For the text-containing cell, return its midpoint in [x, y] coordinate format. 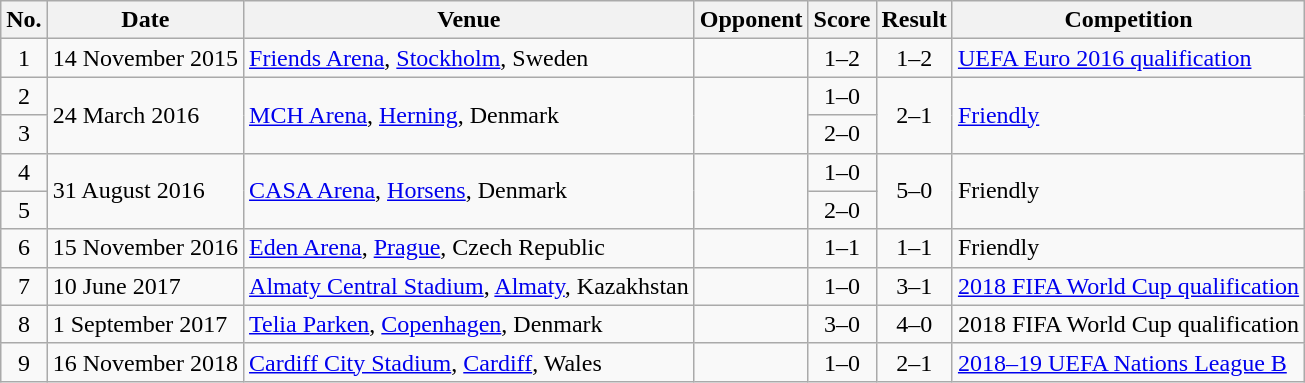
Almaty Central Stadium, Almaty, Kazakhstan [470, 286]
3–0 [842, 324]
31 August 2016 [145, 191]
5 [24, 210]
24 March 2016 [145, 115]
MCH Arena, Herning, Denmark [470, 115]
14 November 2015 [145, 58]
4–0 [914, 324]
3 [24, 134]
8 [24, 324]
CASA Arena, Horsens, Denmark [470, 191]
Opponent [751, 20]
2018–19 UEFA Nations League B [1128, 362]
16 November 2018 [145, 362]
Competition [1128, 20]
6 [24, 248]
4 [24, 172]
7 [24, 286]
No. [24, 20]
Result [914, 20]
10 June 2017 [145, 286]
Telia Parken, Copenhagen, Denmark [470, 324]
Score [842, 20]
3–1 [914, 286]
Date [145, 20]
Venue [470, 20]
1 September 2017 [145, 324]
9 [24, 362]
1 [24, 58]
5–0 [914, 191]
15 November 2016 [145, 248]
Eden Arena, Prague, Czech Republic [470, 248]
UEFA Euro 2016 qualification [1128, 58]
Friends Arena, Stockholm, Sweden [470, 58]
Cardiff City Stadium, Cardiff, Wales [470, 362]
2 [24, 96]
